Capture the cell that displays the provided text and extract its (X, Y) central coordinate. 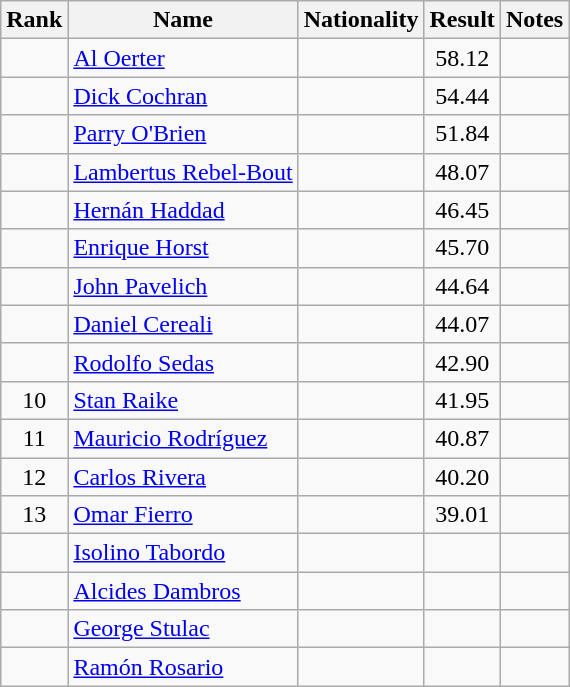
45.70 (462, 248)
51.84 (462, 134)
Carlos Rivera (183, 477)
42.90 (462, 362)
54.44 (462, 96)
46.45 (462, 210)
Stan Raike (183, 400)
Lambertus Rebel-Bout (183, 172)
12 (34, 477)
Name (183, 20)
Result (462, 20)
41.95 (462, 400)
Rodolfo Sedas (183, 362)
Notes (534, 20)
Enrique Horst (183, 248)
Omar Fierro (183, 515)
Al Oerter (183, 58)
44.07 (462, 324)
Parry O'Brien (183, 134)
Daniel Cereali (183, 324)
Dick Cochran (183, 96)
John Pavelich (183, 286)
Ramón Rosario (183, 667)
44.64 (462, 286)
39.01 (462, 515)
Mauricio Rodríguez (183, 438)
11 (34, 438)
58.12 (462, 58)
Rank (34, 20)
Hernán Haddad (183, 210)
40.87 (462, 438)
40.20 (462, 477)
10 (34, 400)
Alcides Dambros (183, 591)
Isolino Tabordo (183, 553)
Nationality (361, 20)
13 (34, 515)
48.07 (462, 172)
George Stulac (183, 629)
